Determine the (x, y) coordinate at the center of the cell enclosing the given text.  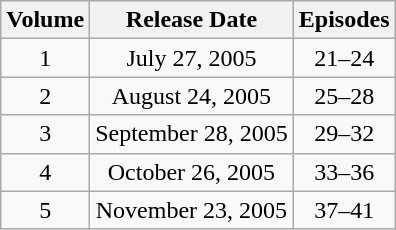
August 24, 2005 (192, 96)
21–24 (344, 58)
October 26, 2005 (192, 172)
September 28, 2005 (192, 134)
37–41 (344, 210)
2 (46, 96)
Episodes (344, 20)
3 (46, 134)
July 27, 2005 (192, 58)
25–28 (344, 96)
1 (46, 58)
Release Date (192, 20)
5 (46, 210)
4 (46, 172)
November 23, 2005 (192, 210)
33–36 (344, 172)
Volume (46, 20)
29–32 (344, 134)
